Scan for the cell matching the given text and deliver its (X, Y) coordinate at center. 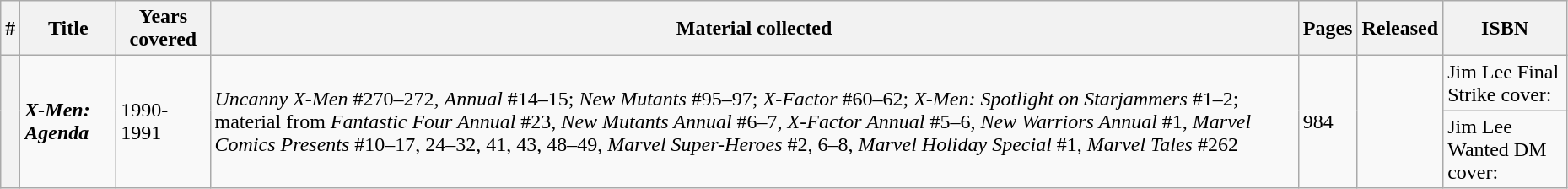
Pages (1328, 29)
Title (68, 29)
Material collected (754, 29)
Jim Lee Wanted DM cover: (1505, 149)
1990-1991 (164, 121)
ISBN (1505, 29)
# (10, 29)
984 (1328, 121)
Released (1400, 29)
X-Men: Agenda (68, 121)
Years covered (164, 29)
Jim Lee Final Strike cover: (1505, 83)
